Identify which cell holds the provided text, then report its [X, Y] central coordinate. 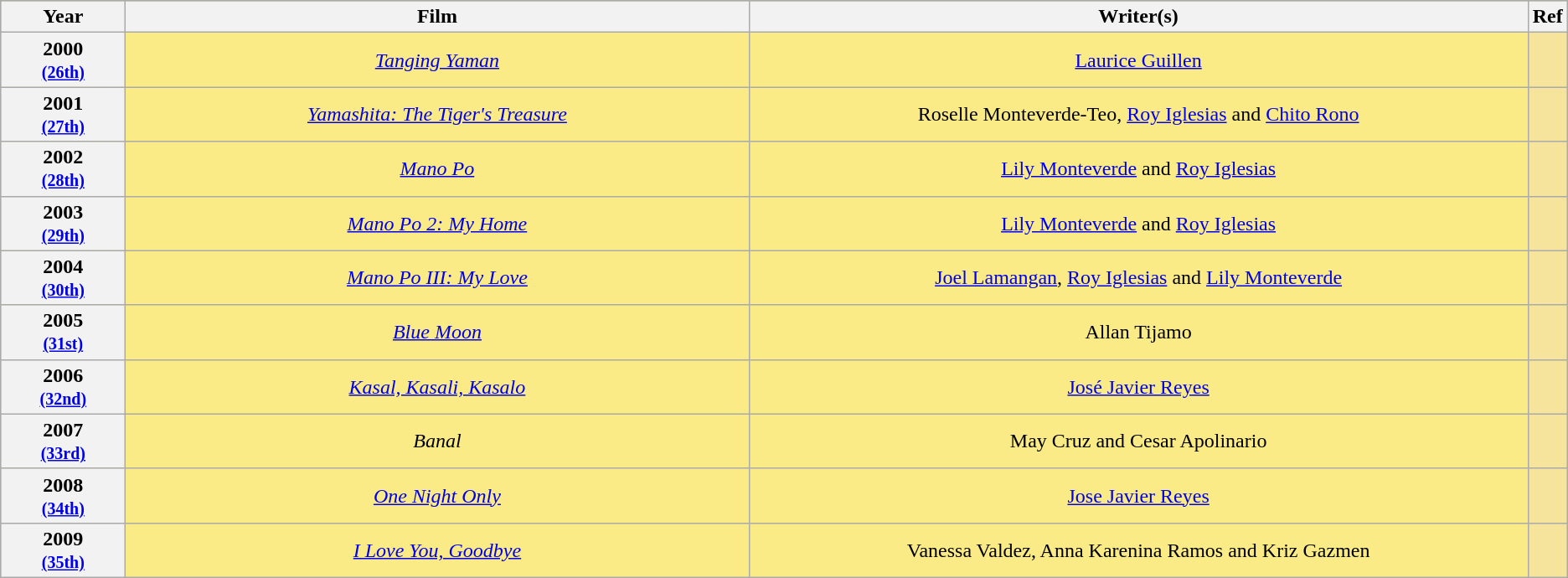
I Love You, Goodbye [437, 550]
2006 (32nd) [64, 387]
Film [437, 17]
José Javier Reyes [1138, 387]
May Cruz and Cesar Apolinario [1138, 441]
Year [64, 17]
2008 (34th) [64, 496]
One Night Only [437, 496]
2007 (33rd) [64, 441]
Mano Po 2: My Home [437, 223]
Banal [437, 441]
2001 (27th) [64, 114]
Jose Javier Reyes [1138, 496]
Joel Lamangan, Roy Iglesias and Lily Monteverde [1138, 278]
Laurice Guillen [1138, 60]
Kasal, Kasali, Kasalo [437, 387]
2003 (29th) [64, 223]
2005 (31st) [64, 332]
Yamashita: The Tiger's Treasure [437, 114]
Blue Moon [437, 332]
Vanessa Valdez, Anna Karenina Ramos and Kriz Gazmen [1138, 550]
Writer(s) [1138, 17]
Ref [1548, 17]
2004 (30th) [64, 278]
Mano Po III: My Love [437, 278]
Allan Tijamo [1138, 332]
2002 (28th) [64, 169]
Mano Po [437, 169]
2009 (35th) [64, 550]
2000 (26th) [64, 60]
Roselle Monteverde-Teo, Roy Iglesias and Chito Rono [1138, 114]
Tanging Yaman [437, 60]
